Locate the cell with the specified text and output its (x, y) center coordinate. 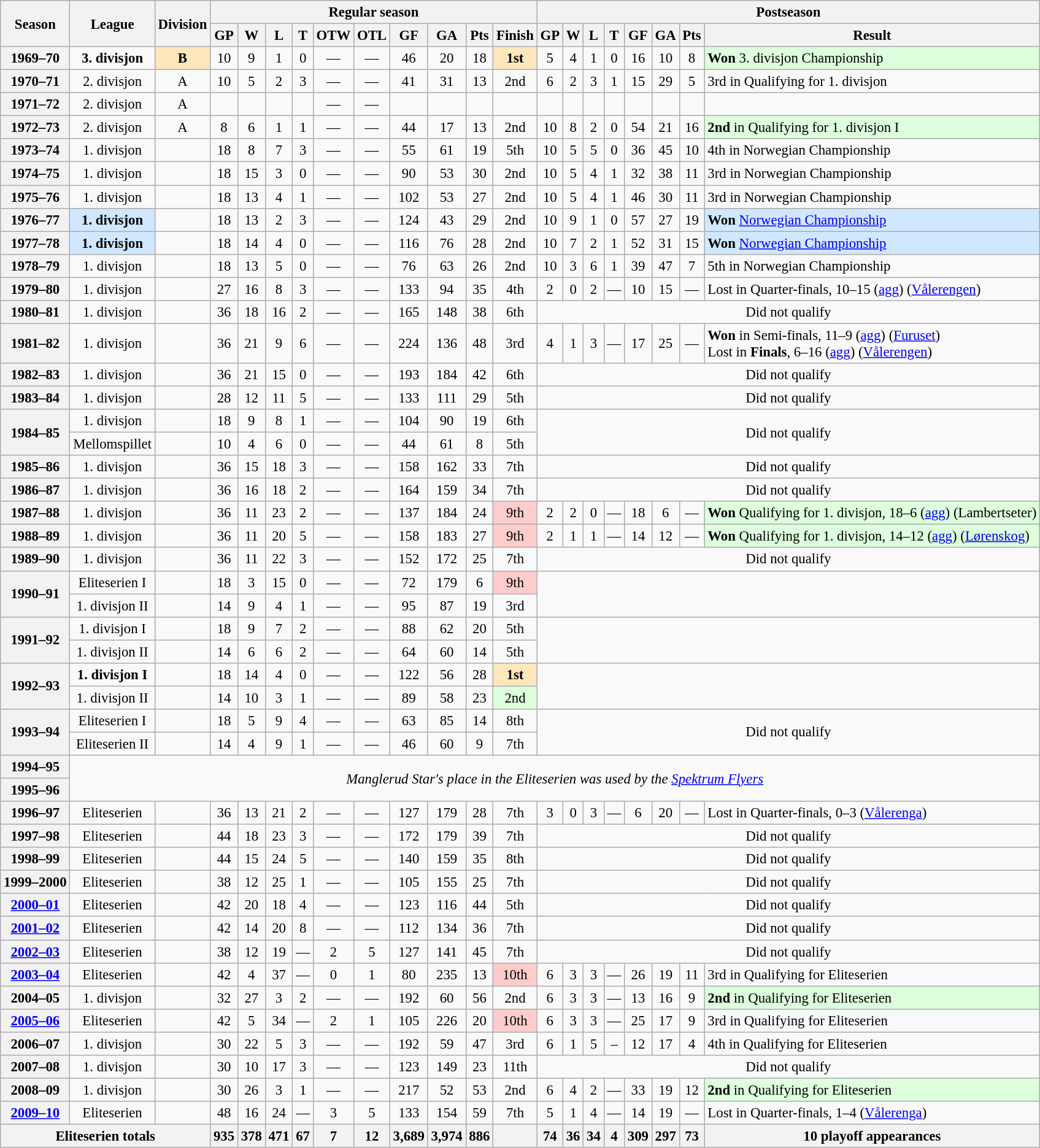
League (112, 23)
85 (447, 721)
Won Qualifying for 1. divisjon, 18–6 (agg) (Lambertseter) (872, 513)
Division (182, 23)
136 (447, 344)
224 (409, 344)
89 (409, 698)
2003–04 (36, 974)
1980–81 (36, 312)
Season (36, 23)
2002–03 (36, 952)
2008–09 (36, 1090)
1978–79 (36, 266)
74 (550, 1136)
111 (447, 398)
Eliteserien totals (106, 1136)
297 (665, 1136)
140 (409, 859)
155 (447, 882)
226 (447, 1020)
137 (409, 513)
Eliteserien II (112, 744)
183 (447, 536)
886 (480, 1136)
2000–01 (36, 905)
1974–75 (36, 174)
55 (409, 150)
41 (409, 82)
134 (447, 928)
4th in Norwegian Championship (872, 150)
67 (303, 1136)
Regular season (374, 12)
88 (409, 628)
1991–92 (36, 639)
1986–87 (36, 490)
1997–98 (36, 836)
1995–96 (36, 790)
87 (447, 606)
1985–86 (36, 467)
1988–89 (36, 536)
1998–99 (36, 859)
Won 3. divisjon Championship (872, 58)
1970–71 (36, 82)
1972–73 (36, 128)
1981–82 (36, 344)
Won in Semi-finals, 11–9 (agg) (Furuset)Lost in Finals, 6–16 (agg) (Vålerengen) (872, 344)
10 playoff appearances (872, 1136)
1987–88 (36, 513)
Lost in Quarter-finals, 1–4 (Vålerenga) (872, 1113)
1994–95 (36, 767)
95 (409, 606)
217 (409, 1090)
1969–70 (36, 58)
154 (447, 1113)
3. divisjon (112, 58)
Lost in Quarter-finals, 0–3 (Vålerenga) (872, 813)
1990–91 (36, 594)
935 (225, 1136)
112 (409, 928)
141 (447, 952)
1971–72 (36, 104)
Lost in Quarter-finals, 10–15 (agg) (Vålerengen) (872, 289)
OTW (333, 36)
235 (447, 974)
4th (515, 289)
2001–02 (36, 928)
57 (638, 220)
124 (409, 220)
73 (692, 1136)
2005–06 (36, 1020)
11th (515, 1067)
80 (409, 974)
2009–10 (36, 1113)
– (614, 1044)
378 (252, 1136)
Postseason (788, 12)
2004–05 (36, 998)
1976–77 (36, 220)
1999–2000 (36, 882)
B (182, 58)
1993–94 (36, 733)
1975–76 (36, 197)
165 (409, 312)
62 (447, 628)
1979–80 (36, 289)
162 (447, 467)
102 (409, 197)
2006–07 (36, 1044)
5th in Norwegian Championship (872, 266)
3,974 (447, 1136)
1983–84 (36, 398)
3,689 (409, 1136)
309 (638, 1136)
Mellomspillet (112, 444)
1996–97 (36, 813)
54 (638, 128)
1982–83 (36, 375)
2007–08 (36, 1067)
1973–74 (36, 150)
2nd in Qualifying for 1. divisjon I (872, 128)
1977–78 (36, 243)
37 (279, 974)
72 (409, 582)
OTL (372, 36)
148 (447, 312)
64 (409, 652)
164 (409, 490)
104 (409, 421)
43 (447, 220)
94 (447, 289)
193 (409, 375)
Manglerud Star's place in the Eliteserien was used by the Spektrum Flyers (555, 778)
149 (447, 1067)
471 (279, 1136)
1984–85 (36, 432)
3rd in Qualifying for 1. divisjon (872, 82)
58 (447, 698)
1992–93 (36, 686)
Won Qualifying for 1. divisjon, 14–12 (agg) (Lørenskog) (872, 536)
Result (872, 36)
Finish (515, 36)
1989–90 (36, 560)
122 (409, 675)
4th in Qualifying for Eliteserien (872, 1044)
152 (409, 560)
